For the text-containing cell, return its midpoint in (X, Y) coordinate format. 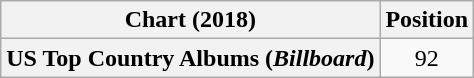
92 (427, 58)
Position (427, 20)
US Top Country Albums (Billboard) (190, 58)
Chart (2018) (190, 20)
